Extract the [X, Y] coordinate from the center of the cell holding the provided text.  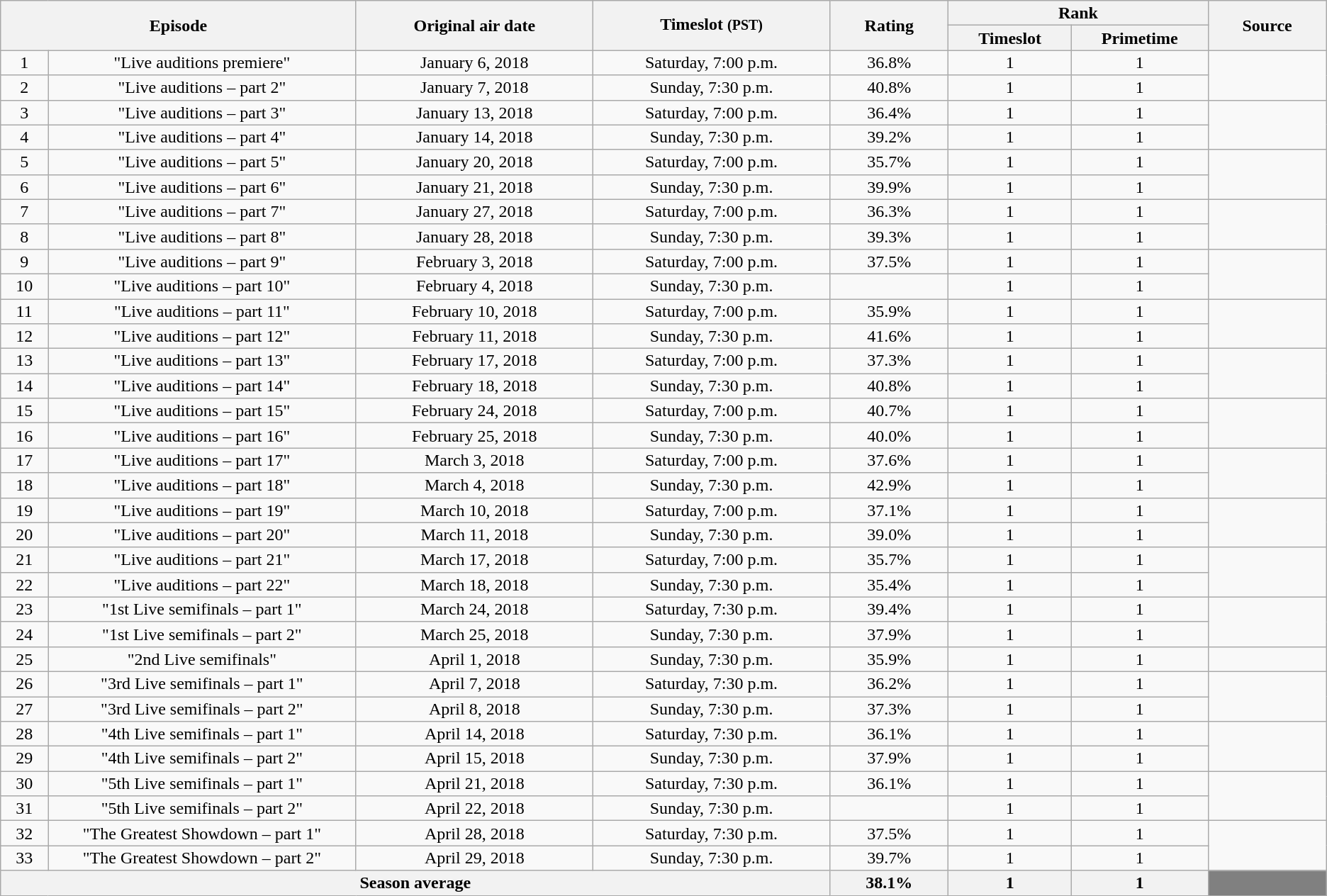
24 [24, 634]
23 [24, 610]
Primetime [1140, 38]
22 [24, 584]
39.4% [889, 610]
5 [24, 162]
January 14, 2018 [474, 138]
39.0% [889, 534]
April 28, 2018 [474, 834]
41.6% [889, 336]
21 [24, 560]
12 [24, 336]
2 [24, 88]
February 10, 2018 [474, 312]
18 [24, 485]
"Live auditions – part 12" [203, 336]
"5th Live semifinals – part 1" [203, 784]
"Live auditions – part 19" [203, 510]
40.0% [889, 435]
"4th Live semifinals – part 1" [203, 734]
17 [24, 461]
Rating [889, 26]
February 18, 2018 [474, 386]
Season average [415, 883]
"Live auditions – part 15" [203, 411]
15 [24, 411]
January 13, 2018 [474, 112]
37.1% [889, 510]
29 [24, 758]
14 [24, 386]
"Live auditions – part 10" [203, 286]
31 [24, 808]
9 [24, 261]
10 [24, 286]
Episode [179, 26]
February 17, 2018 [474, 362]
39.2% [889, 138]
February 25, 2018 [474, 435]
February 11, 2018 [474, 336]
6 [24, 187]
April 21, 2018 [474, 784]
"3rd Live semifinals – part 1" [203, 683]
Source [1267, 26]
"Live auditions – part 3" [203, 112]
January 6, 2018 [474, 62]
"4th Live semifinals – part 2" [203, 758]
January 20, 2018 [474, 162]
March 11, 2018 [474, 534]
"Live auditions – part 20" [203, 534]
April 1, 2018 [474, 659]
20 [24, 534]
March 18, 2018 [474, 584]
February 4, 2018 [474, 286]
"Live auditions – part 13" [203, 362]
26 [24, 683]
March 10, 2018 [474, 510]
"Live auditions – part 8" [203, 237]
39.3% [889, 237]
"Live auditions – part 21" [203, 560]
36.3% [889, 211]
25 [24, 659]
"Live auditions – part 5" [203, 162]
11 [24, 312]
Rank [1078, 13]
4 [24, 138]
"Live auditions – part 2" [203, 88]
January 21, 2018 [474, 187]
39.9% [889, 187]
42.9% [889, 485]
8 [24, 237]
3 [24, 112]
19 [24, 510]
April 14, 2018 [474, 734]
"The Greatest Showdown – part 1" [203, 834]
March 17, 2018 [474, 560]
"3rd Live semifinals – part 2" [203, 709]
"Live auditions – part 22" [203, 584]
36.8% [889, 62]
February 24, 2018 [474, 411]
Timeslot [1010, 38]
January 28, 2018 [474, 237]
"Live auditions – part 9" [203, 261]
April 22, 2018 [474, 808]
Original air date [474, 26]
"Live auditions – part 11" [203, 312]
April 8, 2018 [474, 709]
32 [24, 834]
16 [24, 435]
March 25, 2018 [474, 634]
"Live auditions – part 17" [203, 461]
"Live auditions premiere" [203, 62]
33 [24, 858]
"Live auditions – part 16" [203, 435]
"2nd Live semifinals" [203, 659]
"1st Live semifinals – part 1" [203, 610]
40.7% [889, 411]
"Live auditions – part 6" [203, 187]
March 3, 2018 [474, 461]
38.1% [889, 883]
36.4% [889, 112]
Timeslot (PST) [711, 26]
37.6% [889, 461]
"5th Live semifinals – part 2" [203, 808]
"1st Live semifinals – part 2" [203, 634]
30 [24, 784]
January 27, 2018 [474, 211]
April 15, 2018 [474, 758]
March 4, 2018 [474, 485]
36.2% [889, 683]
March 24, 2018 [474, 610]
28 [24, 734]
39.7% [889, 858]
7 [24, 211]
"The Greatest Showdown – part 2" [203, 858]
February 3, 2018 [474, 261]
"Live auditions – part 18" [203, 485]
"Live auditions – part 14" [203, 386]
"Live auditions – part 7" [203, 211]
April 29, 2018 [474, 858]
"Live auditions – part 4" [203, 138]
April 7, 2018 [474, 683]
35.4% [889, 584]
13 [24, 362]
January 7, 2018 [474, 88]
27 [24, 709]
